Pinpoint the cell where the given text exists, returning its (x, y) midpoint coordinate. 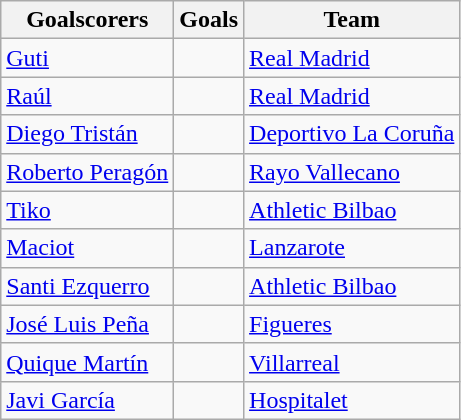
Hospitalet (352, 400)
Rayo Vallecano (352, 172)
Quique Martín (88, 362)
José Luis Peña (88, 324)
Raúl (88, 96)
Tiko (88, 210)
Lanzarote (352, 248)
Roberto Peragón (88, 172)
Figueres (352, 324)
Goals (209, 20)
Guti (88, 58)
Javi García (88, 400)
Villarreal (352, 362)
Goalscorers (88, 20)
Maciot (88, 248)
Deportivo La Coruña (352, 134)
Diego Tristán (88, 134)
Santi Ezquerro (88, 286)
Team (352, 20)
